Identify which cell holds the provided text, then report its [x, y] central coordinate. 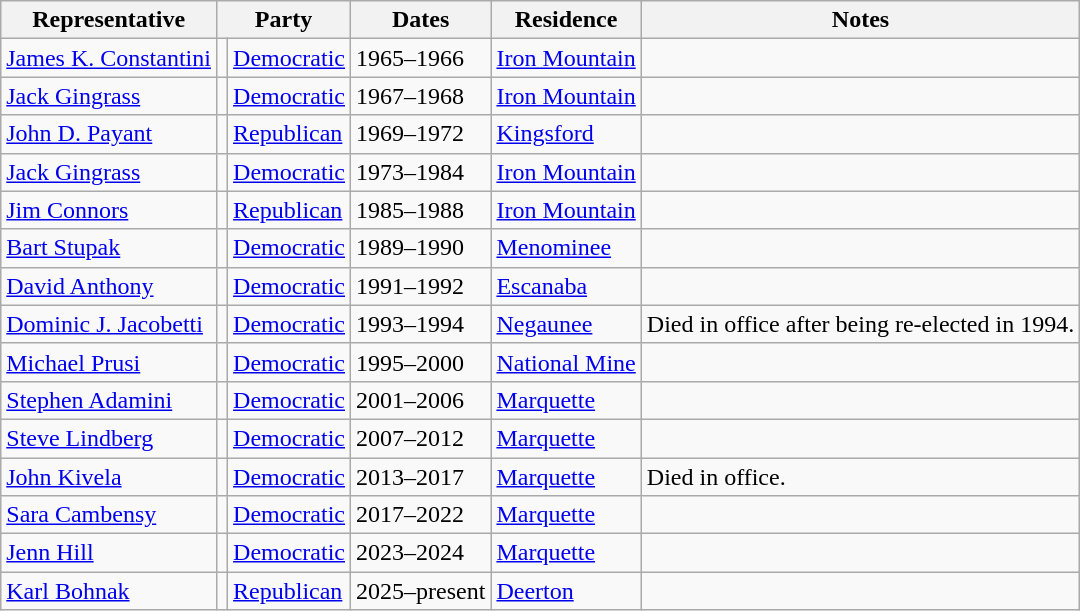
Residence [566, 20]
Steve Lindberg [109, 438]
Karl Bohnak [109, 591]
1995–2000 [421, 362]
1991–1992 [421, 286]
1989–1990 [421, 248]
Notes [860, 20]
National Mine [566, 362]
2023–2024 [421, 553]
1969–1972 [421, 134]
Escanaba [566, 286]
Dates [421, 20]
Kingsford [566, 134]
Jim Connors [109, 210]
2025–present [421, 591]
2007–2012 [421, 438]
1967–1968 [421, 96]
1993–1994 [421, 324]
Sara Cambensy [109, 515]
James K. Constantini [109, 58]
David Anthony [109, 286]
Died in office. [860, 477]
Bart Stupak [109, 248]
1965–1966 [421, 58]
2013–2017 [421, 477]
Dominic J. Jacobetti [109, 324]
1973–1984 [421, 172]
Deerton [566, 591]
Stephen Adamini [109, 400]
Died in office after being re-elected in 1994. [860, 324]
Jenn Hill [109, 553]
Representative [109, 20]
2017–2022 [421, 515]
John Kivela [109, 477]
Menominee [566, 248]
1985–1988 [421, 210]
John D. Payant [109, 134]
Party [283, 20]
Michael Prusi [109, 362]
Negaunee [566, 324]
2001–2006 [421, 400]
